For the text-containing cell, return its midpoint in (X, Y) coordinate format. 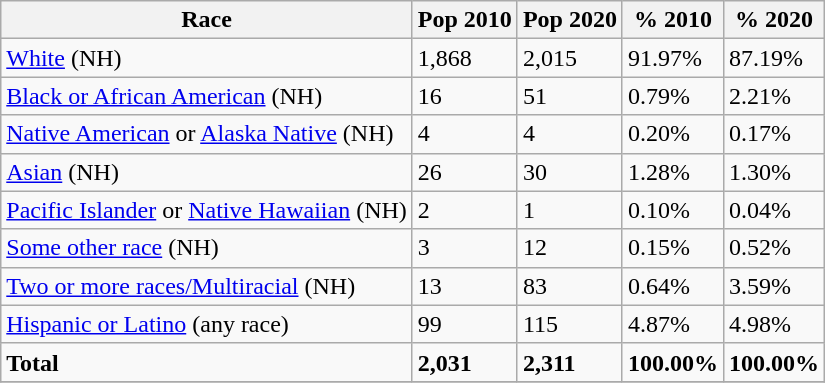
91.97% (672, 58)
1 (570, 210)
0.17% (774, 134)
83 (570, 286)
White (NH) (207, 58)
Black or African American (NH) (207, 96)
3 (464, 248)
0.04% (774, 210)
1.28% (672, 172)
% 2010 (672, 20)
0.20% (672, 134)
Pop 2010 (464, 20)
16 (464, 96)
2,311 (570, 362)
Race (207, 20)
% 2020 (774, 20)
115 (570, 324)
3.59% (774, 286)
Pop 2020 (570, 20)
99 (464, 324)
4.98% (774, 324)
2.21% (774, 96)
Hispanic or Latino (any race) (207, 324)
1.30% (774, 172)
0.10% (672, 210)
Pacific Islander or Native Hawaiian (NH) (207, 210)
13 (464, 286)
0.64% (672, 286)
Total (207, 362)
26 (464, 172)
12 (570, 248)
2 (464, 210)
1,868 (464, 58)
2,031 (464, 362)
87.19% (774, 58)
0.15% (672, 248)
Native American or Alaska Native (NH) (207, 134)
51 (570, 96)
Asian (NH) (207, 172)
30 (570, 172)
Some other race (NH) (207, 248)
4.87% (672, 324)
0.79% (672, 96)
0.52% (774, 248)
Two or more races/Multiracial (NH) (207, 286)
2,015 (570, 58)
